Scan for the cell matching the given text and deliver its (X, Y) coordinate at center. 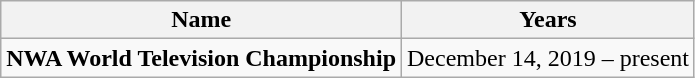
December 14, 2019 – present (548, 58)
NWA World Television Championship (202, 58)
Name (202, 20)
Years (548, 20)
